Return the (X, Y) coordinate for the center point of the cell that contains the specified text.  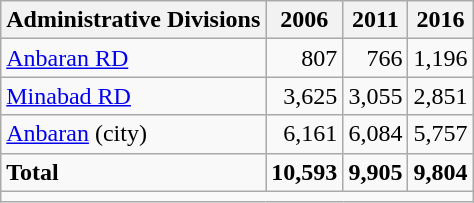
10,593 (304, 172)
766 (376, 58)
3,625 (304, 96)
1,196 (440, 58)
2006 (304, 20)
2011 (376, 20)
Anbaran RD (134, 58)
807 (304, 58)
Administrative Divisions (134, 20)
5,757 (440, 134)
Minabad RD (134, 96)
2016 (440, 20)
9,905 (376, 172)
2,851 (440, 96)
6,161 (304, 134)
Total (134, 172)
3,055 (376, 96)
Anbaran (city) (134, 134)
9,804 (440, 172)
6,084 (376, 134)
